Extract the [X, Y] coordinate from the center of the cell holding the provided text.  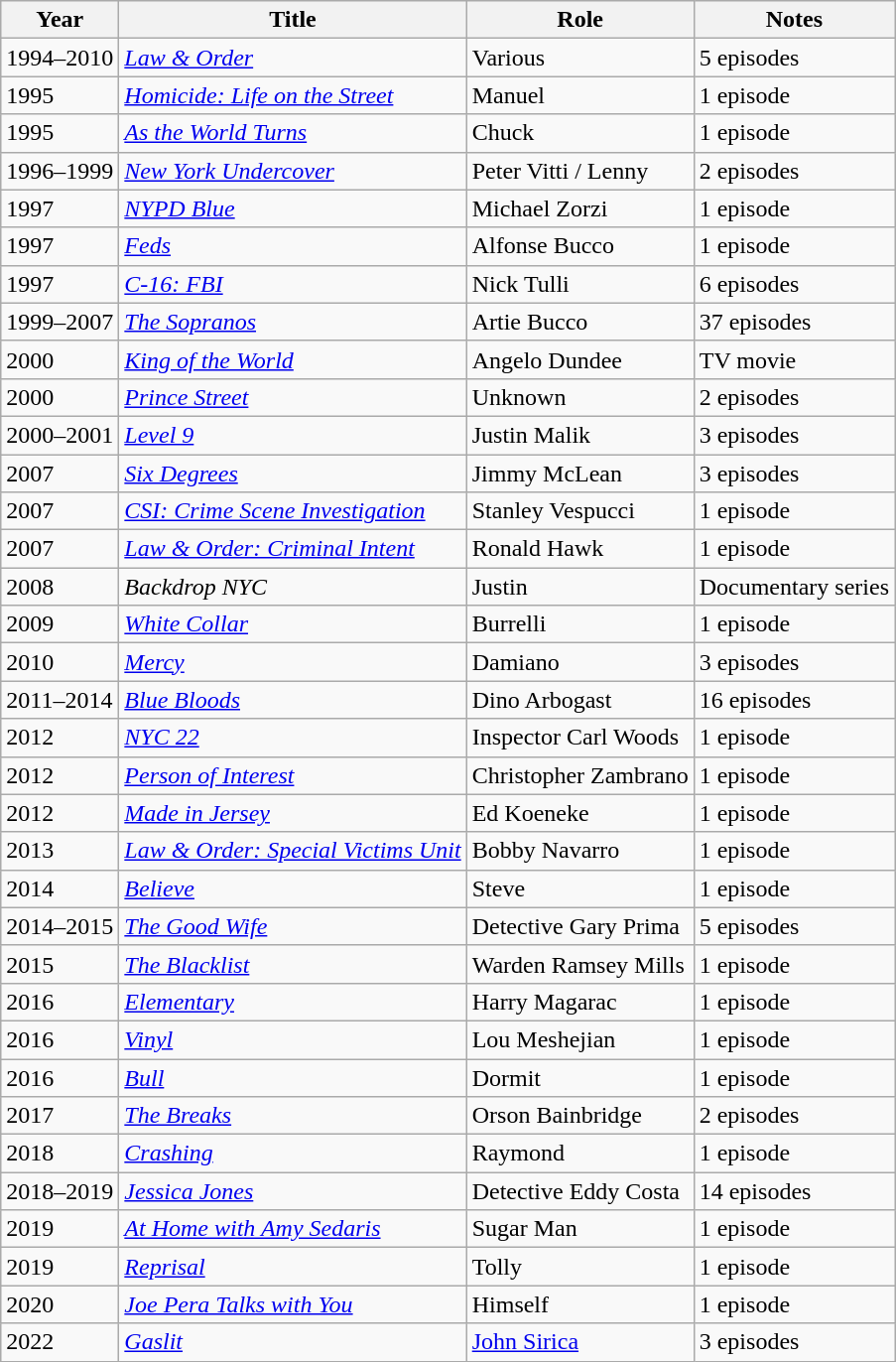
CSI: Crime Scene Investigation [293, 511]
2017 [60, 1116]
2015 [60, 964]
TV movie [794, 359]
Detective Gary Prima [579, 926]
2011–2014 [60, 700]
Believe [293, 888]
2018–2019 [60, 1191]
Stanley Vespucci [579, 511]
Manuel [579, 95]
Artie Bucco [579, 322]
2022 [60, 1342]
Notes [794, 20]
14 episodes [794, 1191]
Steve [579, 888]
New York Undercover [293, 171]
16 episodes [794, 700]
Sugar Man [579, 1229]
King of the World [293, 359]
As the World Turns [293, 133]
At Home with Amy Sedaris [293, 1229]
Backdrop NYC [293, 587]
Bull [293, 1077]
Ronald Hawk [579, 549]
Joe Pera Talks with You [293, 1304]
Jimmy McLean [579, 474]
Warden Ramsey Mills [579, 964]
2014–2015 [60, 926]
1999–2007 [60, 322]
Elementary [293, 1002]
Peter Vitti / Lenny [579, 171]
1994–2010 [60, 58]
Dino Arbogast [579, 700]
Vinyl [293, 1039]
NYPD Blue [293, 208]
Michael Zorzi [579, 208]
2020 [60, 1304]
Role [579, 20]
2014 [60, 888]
Dormit [579, 1077]
Orson Bainbridge [579, 1116]
The Sopranos [293, 322]
C-16: FBI [293, 284]
Law & Order [293, 58]
Person of Interest [293, 775]
2010 [60, 662]
The Good Wife [293, 926]
Homicide: Life on the Street [293, 95]
John Sirica [579, 1342]
Made in Jersey [293, 813]
White Collar [293, 624]
Tolly [579, 1267]
Law & Order: Criminal Intent [293, 549]
2013 [60, 851]
Justin [579, 587]
1996–1999 [60, 171]
Raymond [579, 1154]
Various [579, 58]
Ed Koeneke [579, 813]
Crashing [293, 1154]
Christopher Zambrano [579, 775]
2008 [60, 587]
Nick Tulli [579, 284]
Law & Order: Special Victims Unit [293, 851]
Mercy [293, 662]
Reprisal [293, 1267]
Gaslit [293, 1342]
Chuck [579, 133]
The Blacklist [293, 964]
Prince Street [293, 397]
37 episodes [794, 322]
NYC 22 [293, 738]
The Breaks [293, 1116]
2009 [60, 624]
Feds [293, 246]
Burrelli [579, 624]
Harry Magarac [579, 1002]
Angelo Dundee [579, 359]
Year [60, 20]
Alfonse Bucco [579, 246]
2000–2001 [60, 435]
Justin Malik [579, 435]
Lou Meshejian [579, 1039]
Blue Bloods [293, 700]
6 episodes [794, 284]
Unknown [579, 397]
Six Degrees [293, 474]
Himself [579, 1304]
Damiano [579, 662]
Bobby Navarro [579, 851]
Documentary series [794, 587]
Inspector Carl Woods [579, 738]
2018 [60, 1154]
Detective Eddy Costa [579, 1191]
Jessica Jones [293, 1191]
Title [293, 20]
Level 9 [293, 435]
